Output the [x, y] coordinate of the center of the cell containing the given text.  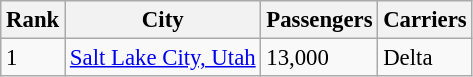
1 [33, 58]
Delta [425, 58]
Rank [33, 20]
Salt Lake City, Utah [163, 58]
Carriers [425, 20]
Passengers [320, 20]
13,000 [320, 58]
City [163, 20]
